Pinpoint the cell where the given text exists, returning its (x, y) midpoint coordinate. 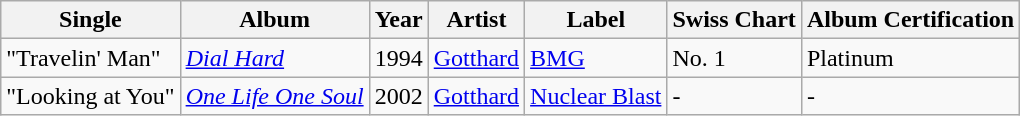
Year (398, 20)
BMG (596, 58)
"Looking at You" (90, 96)
One Life One Soul (274, 96)
Label (596, 20)
1994 (398, 58)
Nuclear Blast (596, 96)
2002 (398, 96)
"Travelin' Man" (90, 58)
Album Certification (910, 20)
Dial Hard (274, 58)
No. 1 (734, 58)
Single (90, 20)
Artist (476, 20)
Swiss Chart (734, 20)
Album (274, 20)
Platinum (910, 58)
